Locate the cell with the specified text and output its (X, Y) center coordinate. 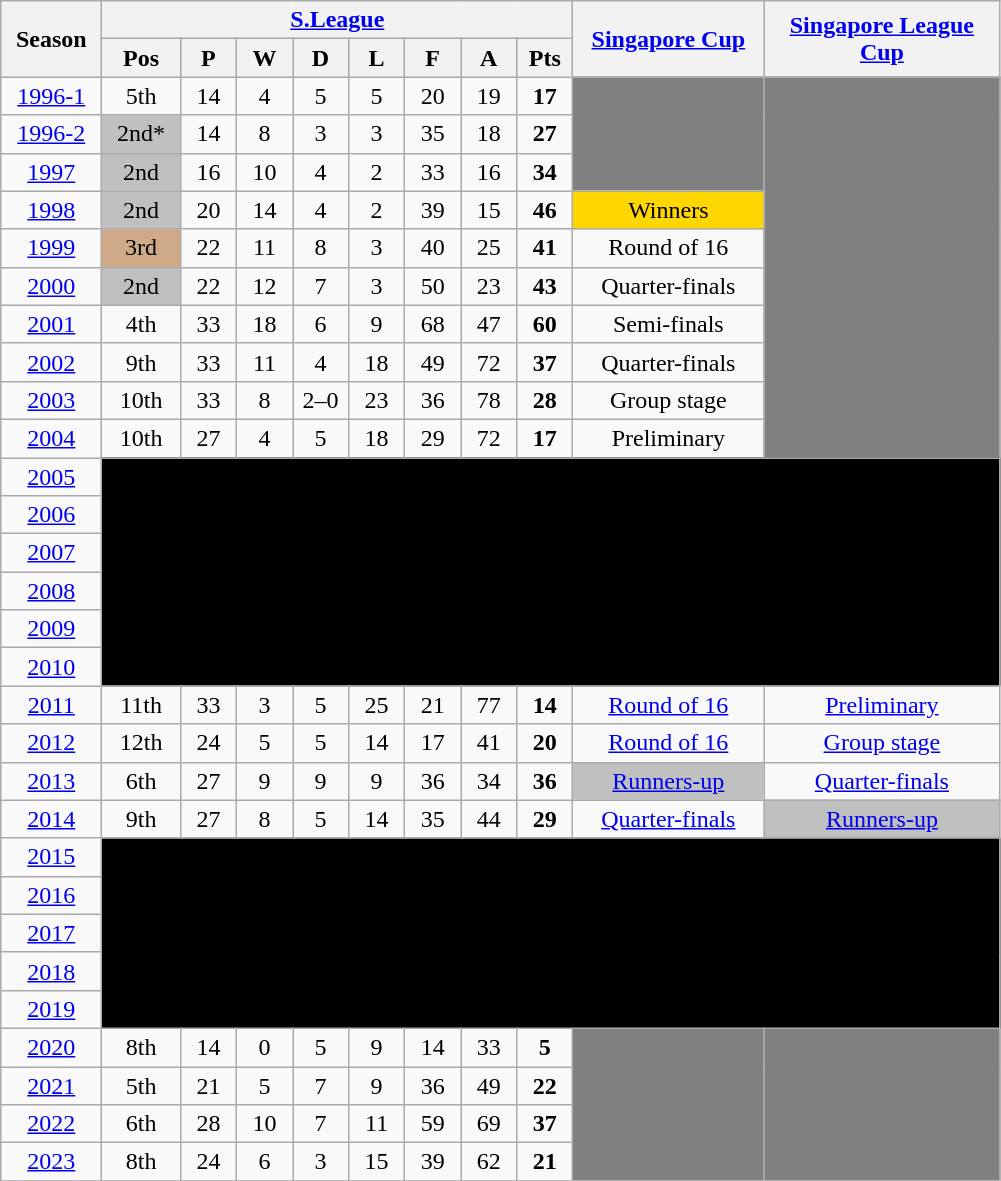
2016 (52, 895)
D (320, 58)
1996-2 (52, 134)
1997 (52, 172)
2005 (52, 477)
11th (142, 705)
2009 (52, 629)
2015 (52, 857)
Pts (545, 58)
4th (142, 324)
2021 (52, 1085)
77 (489, 705)
Semi-finals (668, 324)
19 (489, 96)
2022 (52, 1124)
59 (433, 1124)
Singapore League Cup (882, 39)
Season (52, 39)
2012 (52, 743)
Winners (668, 210)
2000 (52, 286)
2002 (52, 362)
2013 (52, 781)
62 (489, 1162)
1996-1 (52, 96)
69 (489, 1124)
2001 (52, 324)
S.League (338, 20)
2008 (52, 591)
L (377, 58)
2023 (52, 1162)
A (489, 58)
2004 (52, 438)
Pos (142, 58)
12th (142, 743)
0 (264, 1047)
F (433, 58)
12 (264, 286)
1999 (52, 248)
1998 (52, 210)
2007 (52, 553)
Singapore Cup (668, 39)
2nd* (142, 134)
50 (433, 286)
W (264, 58)
68 (433, 324)
2–0 (320, 400)
2003 (52, 400)
3rd (142, 248)
2019 (52, 1009)
2006 (52, 515)
2011 (52, 705)
44 (489, 819)
2014 (52, 819)
2010 (52, 667)
P (208, 58)
40 (433, 248)
78 (489, 400)
46 (545, 210)
2017 (52, 933)
2020 (52, 1047)
43 (545, 286)
2018 (52, 971)
47 (489, 324)
60 (545, 324)
